Detect which cell encompasses the target text, then output its [X, Y] center coordinate. 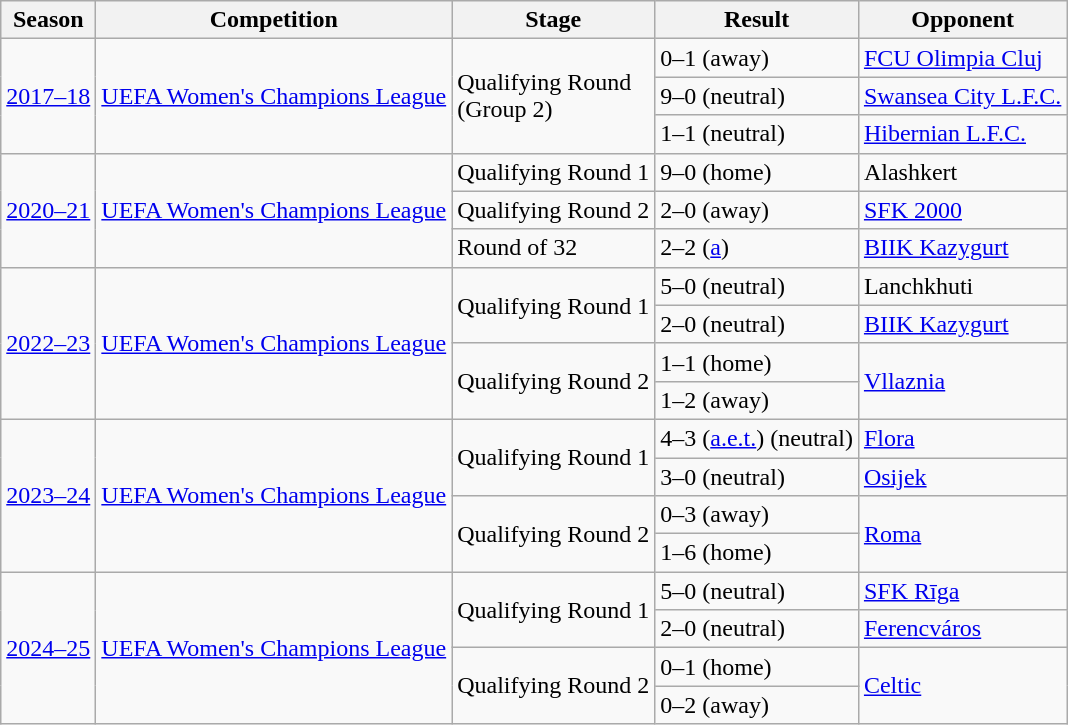
Competition [274, 20]
2023–24 [48, 495]
4–3 (a.e.t.) (neutral) [757, 438]
0–1 (away) [757, 58]
0–3 (away) [757, 515]
Round of 32 [554, 248]
Alashkert [962, 172]
SFK Rīga [962, 591]
1–2 (away) [757, 400]
0–1 (home) [757, 667]
2017–18 [48, 96]
3–0 (neutral) [757, 477]
2024–25 [48, 648]
Hibernian L.F.C. [962, 134]
0–2 (away) [757, 705]
Lanchkhuti [962, 286]
9–0 (neutral) [757, 96]
Roma [962, 534]
Osijek [962, 477]
Qualifying Round(Group 2) [554, 96]
Ferencváros [962, 629]
Celtic [962, 686]
2020–21 [48, 210]
FCU Olimpia Cluj [962, 58]
Opponent [962, 20]
Season [48, 20]
Stage [554, 20]
1–1 (neutral) [757, 134]
1–6 (home) [757, 553]
1–1 (home) [757, 362]
SFK 2000 [962, 210]
2022–23 [48, 343]
2–2 (a) [757, 248]
2–0 (away) [757, 210]
Result [757, 20]
Flora [962, 438]
9–0 (home) [757, 172]
Swansea City L.F.C. [962, 96]
Vllaznia [962, 381]
